Extract the (x, y) coordinate from the center of the cell holding the provided text.  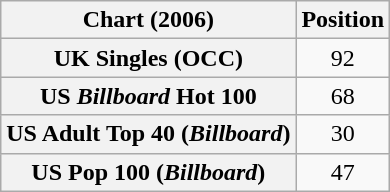
47 (343, 172)
Chart (2006) (148, 20)
92 (343, 58)
UK Singles (OCC) (148, 58)
US Adult Top 40 (Billboard) (148, 134)
Position (343, 20)
US Billboard Hot 100 (148, 96)
30 (343, 134)
US Pop 100 (Billboard) (148, 172)
68 (343, 96)
